From the cell containing the given text, extract its center point as [X, Y] coordinate. 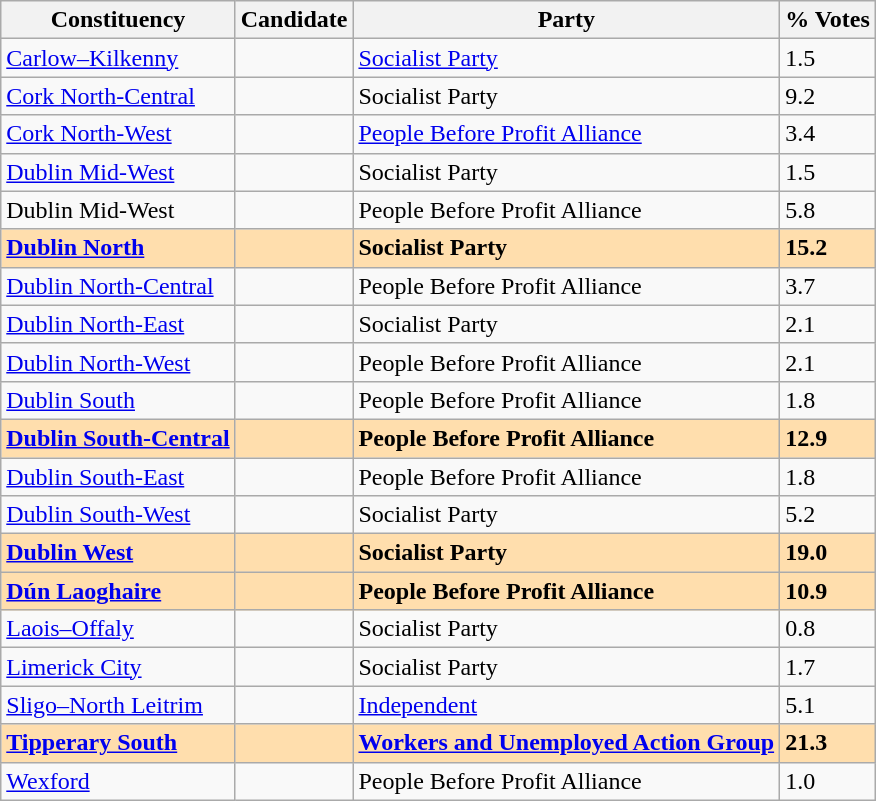
Tipperary South [118, 743]
21.3 [828, 743]
Dún Laoghaire [118, 591]
15.2 [828, 248]
Dublin North-Central [118, 286]
5.2 [828, 515]
3.4 [828, 134]
Dublin South-East [118, 477]
19.0 [828, 553]
Sligo–North Leitrim [118, 705]
Dublin South-Central [118, 438]
5.8 [828, 210]
Dublin North-East [118, 324]
Dublin South [118, 400]
1.0 [828, 781]
Cork North-Central [118, 96]
Dublin North [118, 248]
Wexford [118, 781]
0.8 [828, 629]
12.9 [828, 438]
5.1 [828, 705]
Workers and Unemployed Action Group [566, 743]
Dublin North-West [118, 362]
Carlow–Kilkenny [118, 58]
Party [566, 20]
Limerick City [118, 667]
Candidate [294, 20]
% Votes [828, 20]
Dublin South-West [118, 515]
Laois–Offaly [118, 629]
Constituency [118, 20]
Independent [566, 705]
1.7 [828, 667]
10.9 [828, 591]
9.2 [828, 96]
3.7 [828, 286]
Cork North-West [118, 134]
Dublin West [118, 553]
